Output the (x, y) coordinate of the center of the cell containing the given text.  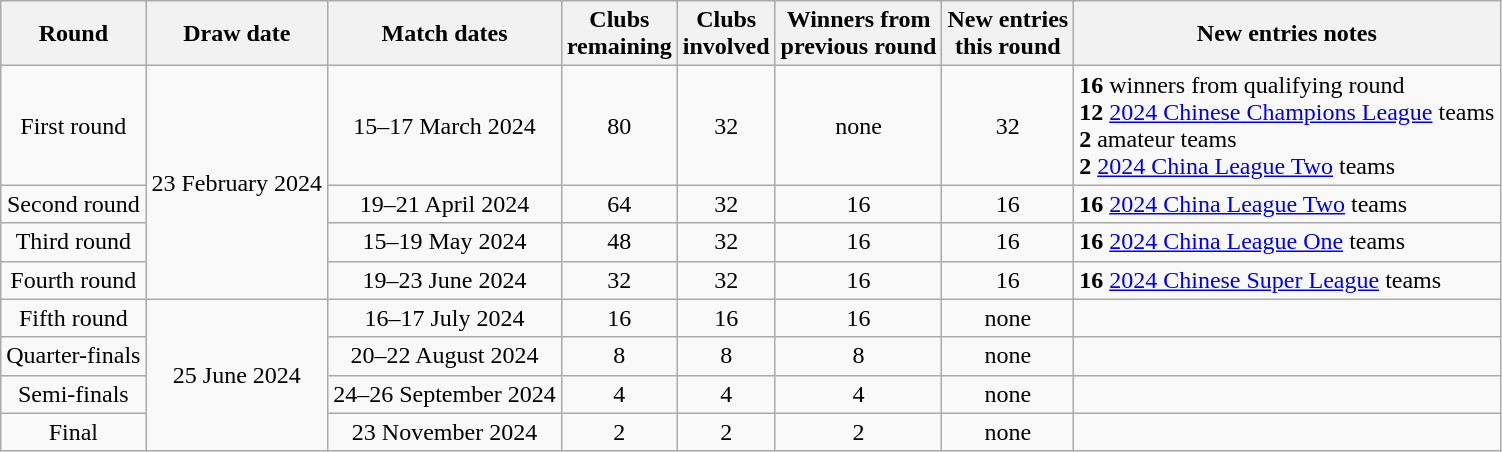
New entriesthis round (1008, 34)
First round (74, 126)
16 winners from qualifying round12 2024 Chinese Champions League teams2 amateur teams2 2024 China League Two teams (1287, 126)
Final (74, 432)
80 (619, 126)
Match dates (445, 34)
Round (74, 34)
25 June 2024 (237, 375)
Clubsremaining (619, 34)
Quarter-finals (74, 356)
16 2024 Chinese Super League teams (1287, 280)
16 2024 China League Two teams (1287, 204)
23 November 2024 (445, 432)
Winners fromprevious round (858, 34)
19–21 April 2024 (445, 204)
Draw date (237, 34)
Fifth round (74, 318)
Semi-finals (74, 394)
New entries notes (1287, 34)
23 February 2024 (237, 182)
16 2024 China League One teams (1287, 242)
Clubsinvolved (726, 34)
20–22 August 2024 (445, 356)
Second round (74, 204)
64 (619, 204)
48 (619, 242)
16–17 July 2024 (445, 318)
Fourth round (74, 280)
15–17 March 2024 (445, 126)
19–23 June 2024 (445, 280)
Third round (74, 242)
15–19 May 2024 (445, 242)
24–26 September 2024 (445, 394)
